Identify which cell holds the provided text, then report its (x, y) central coordinate. 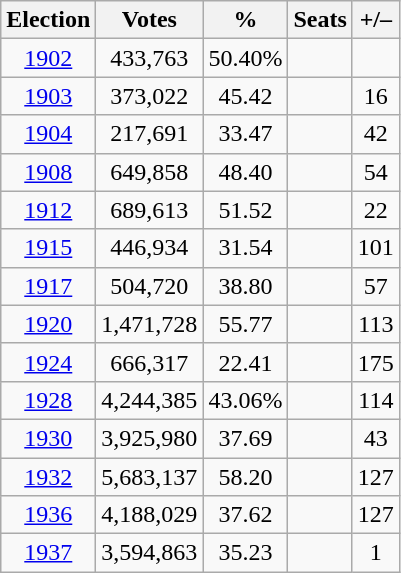
3,594,863 (150, 553)
45.42 (246, 96)
48.40 (246, 172)
42 (376, 134)
1902 (48, 58)
114 (376, 400)
4,188,029 (150, 515)
1920 (48, 324)
649,858 (150, 172)
22.41 (246, 362)
1924 (48, 362)
55.77 (246, 324)
5,683,137 (150, 477)
54 (376, 172)
% (246, 20)
1915 (48, 248)
504,720 (150, 286)
37.69 (246, 438)
50.40% (246, 58)
43 (376, 438)
1904 (48, 134)
Seats (320, 20)
43.06% (246, 400)
1912 (48, 210)
1908 (48, 172)
38.80 (246, 286)
373,022 (150, 96)
433,763 (150, 58)
1932 (48, 477)
57 (376, 286)
1928 (48, 400)
1,471,728 (150, 324)
37.62 (246, 515)
1937 (48, 553)
+/– (376, 20)
113 (376, 324)
35.23 (246, 553)
33.47 (246, 134)
4,244,385 (150, 400)
689,613 (150, 210)
58.20 (246, 477)
16 (376, 96)
101 (376, 248)
1 (376, 553)
1903 (48, 96)
Election (48, 20)
22 (376, 210)
31.54 (246, 248)
446,934 (150, 248)
Votes (150, 20)
51.52 (246, 210)
1936 (48, 515)
1930 (48, 438)
3,925,980 (150, 438)
666,317 (150, 362)
217,691 (150, 134)
175 (376, 362)
1917 (48, 286)
